Scan for the cell matching the given text and deliver its (x, y) coordinate at center. 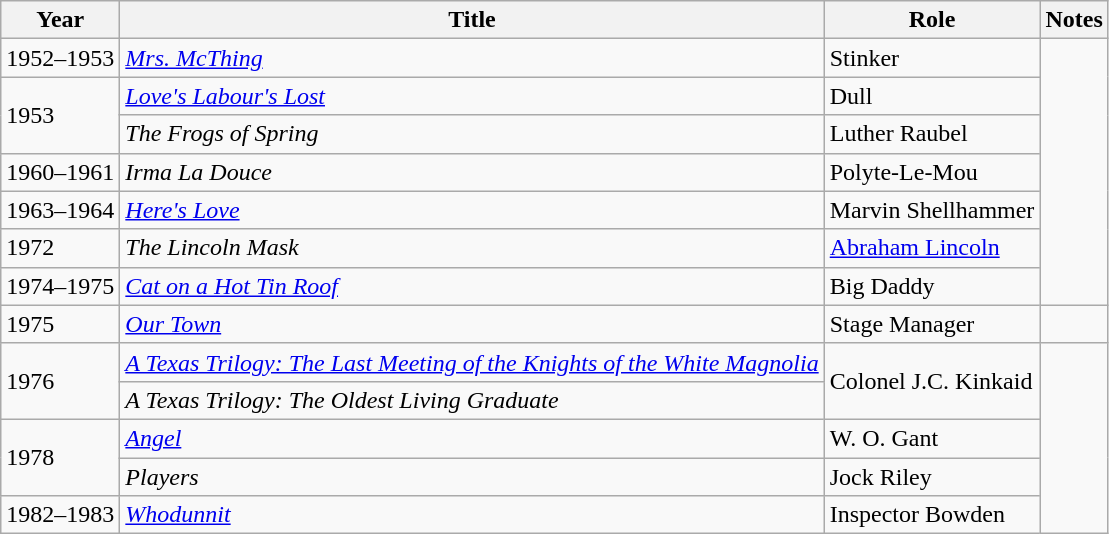
Year (60, 20)
1953 (60, 115)
A Texas Trilogy: The Oldest Living Graduate (472, 400)
Colonel J.C. Kinkaid (932, 381)
Inspector Bowden (932, 515)
1975 (60, 324)
1982–1983 (60, 515)
Dull (932, 96)
1976 (60, 381)
Jock Riley (932, 477)
The Lincoln Mask (472, 248)
Irma La Douce (472, 172)
Angel (472, 438)
Our Town (472, 324)
Stage Manager (932, 324)
A Texas Trilogy: The Last Meeting of the Knights of the White Magnolia (472, 362)
Cat on a Hot Tin Roof (472, 286)
Marvin Shellhammer (932, 210)
Players (472, 477)
Role (932, 20)
Abraham Lincoln (932, 248)
Here's Love (472, 210)
Whodunnit (472, 515)
Luther Raubel (932, 134)
1963–1964 (60, 210)
1972 (60, 248)
Big Daddy (932, 286)
Title (472, 20)
Love's Labour's Lost (472, 96)
Notes (1074, 20)
Stinker (932, 58)
1978 (60, 457)
1960–1961 (60, 172)
The Frogs of Spring (472, 134)
1952–1953 (60, 58)
W. O. Gant (932, 438)
1974–1975 (60, 286)
Polyte-Le-Mou (932, 172)
Mrs. McThing (472, 58)
